Output the (x, y) coordinate of the center of the cell containing the given text.  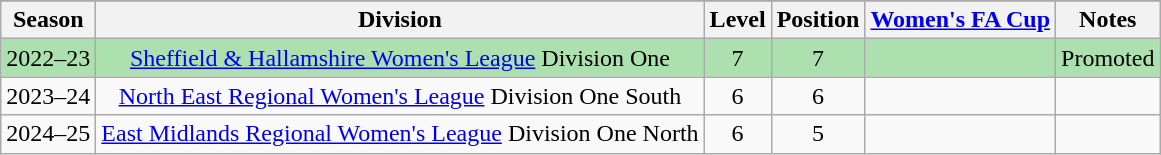
North East Regional Women's League Division One South (400, 96)
Season (48, 20)
Position (818, 20)
Notes (1108, 20)
2024–25 (48, 134)
2022–23 (48, 58)
5 (818, 134)
Promoted (1108, 58)
East Midlands Regional Women's League Division One North (400, 134)
2023–24 (48, 96)
Division (400, 20)
Level (738, 20)
Women's FA Cup (960, 20)
Sheffield & Hallamshire Women's League Division One (400, 58)
